Search for the cell housing the specified text and yield its (X, Y) center coordinate. 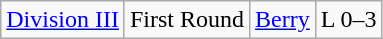
Berry (283, 20)
Division III (63, 20)
L 0–3 (348, 20)
First Round (186, 20)
